Search for the cell housing the specified text and yield its (X, Y) center coordinate. 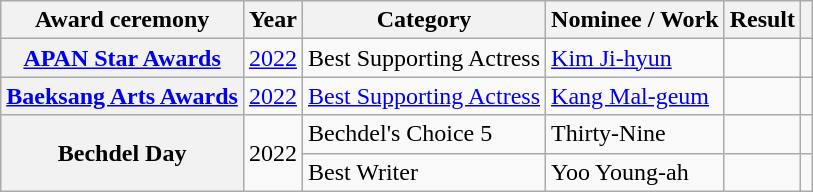
Year (272, 20)
Bechdel's Choice 5 (424, 134)
Thirty-Nine (636, 134)
Kim Ji-hyun (636, 58)
Award ceremony (122, 20)
Category (424, 20)
Result (762, 20)
Kang Mal-geum (636, 96)
Yoo Young-ah (636, 172)
Best Writer (424, 172)
Baeksang Arts Awards (122, 96)
APAN Star Awards (122, 58)
Nominee / Work (636, 20)
Bechdel Day (122, 153)
